Locate the cell with the specified text and output its (X, Y) center coordinate. 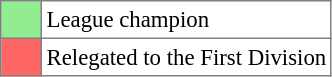
Relegated to the First Division (186, 57)
League champion (186, 20)
